Provide the (x, y) coordinate of the cell's center where the given text is located.  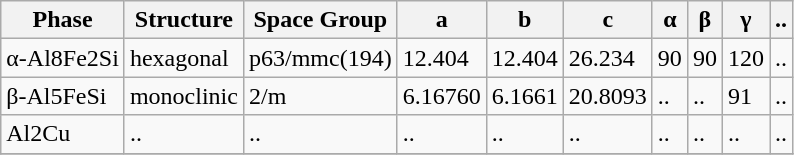
γ (746, 20)
20.8093 (608, 96)
α (670, 20)
α-Al8Fe2Si (63, 58)
Space Group (320, 20)
hexagonal (184, 58)
2/m (320, 96)
6.1661 (524, 96)
Phase (63, 20)
a (442, 20)
6.16760 (442, 96)
β-Al5FeSi (63, 96)
b (524, 20)
120 (746, 58)
Structure (184, 20)
monoclinic (184, 96)
Al2Cu (63, 134)
p63/mmc(194) (320, 58)
β (704, 20)
26.234 (608, 58)
91 (746, 96)
c (608, 20)
